From the cell containing the given text, extract its center point as [x, y] coordinate. 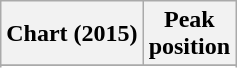
Peak position [189, 34]
Chart (2015) [72, 34]
